Find where the given text appears and provide that cell's center as (X, Y) coordinate. 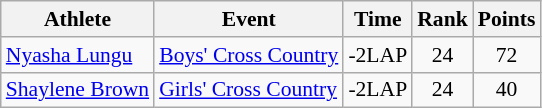
Event (248, 19)
Girls' Cross Country (248, 90)
Shaylene Brown (78, 90)
Boys' Cross Country (248, 55)
40 (507, 90)
Nyasha Lungu (78, 55)
72 (507, 55)
Time (378, 19)
Athlete (78, 19)
Rank (442, 19)
Points (507, 19)
